Provide the (x, y) coordinate of the cell's center where the given text is located.  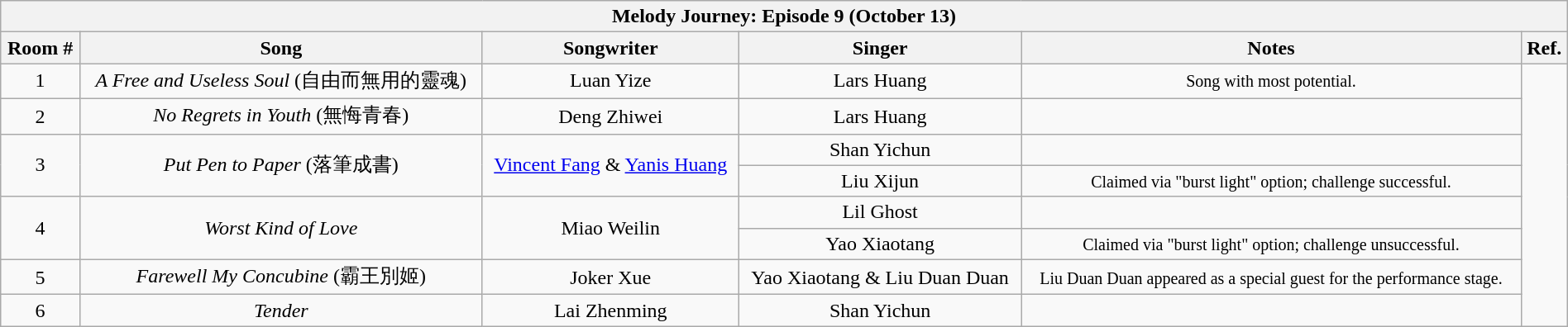
Miao Weilin (610, 228)
5 (41, 277)
Room # (41, 48)
Worst Kind of Love (281, 228)
Vincent Fang & Yanis Huang (610, 165)
Claimed via "burst light" option; challenge successful. (1271, 181)
Melody Journey: Episode 9 (October 13) (784, 17)
2 (41, 116)
Farewell My Concubine (霸王別姬) (281, 277)
6 (41, 310)
Deng Zhiwei (610, 116)
No Regrets in Youth (無悔青春) (281, 116)
Liu Duan Duan appeared as a special guest for the performance stage. (1271, 277)
Put Pen to Paper (落筆成書) (281, 165)
Liu Xijun (880, 181)
1 (41, 81)
4 (41, 228)
Song (281, 48)
Tender (281, 310)
Yao Xiaotang & Liu Duan Duan (880, 277)
Claimed via "burst light" option; challenge unsuccessful. (1271, 244)
Songwriter (610, 48)
Ref. (1544, 48)
Song with most potential. (1271, 81)
Notes (1271, 48)
Lai Zhenming (610, 310)
Lil Ghost (880, 212)
A Free and Useless Soul (自由而無用的靈魂) (281, 81)
Yao Xiaotang (880, 244)
3 (41, 165)
Singer (880, 48)
Joker Xue (610, 277)
Luan Yize (610, 81)
